Detect which cell encompasses the target text, then output its [X, Y] center coordinate. 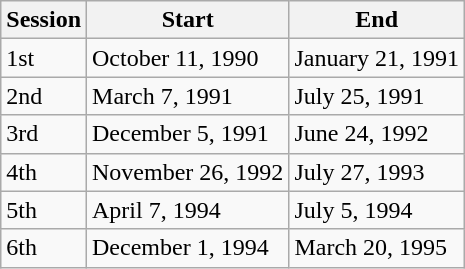
December 1, 1994 [188, 248]
July 27, 1993 [377, 172]
April 7, 1994 [188, 210]
December 5, 1991 [188, 134]
5th [44, 210]
Session [44, 20]
June 24, 1992 [377, 134]
6th [44, 248]
End [377, 20]
January 21, 1991 [377, 58]
March 20, 1995 [377, 248]
March 7, 1991 [188, 96]
4th [44, 172]
November 26, 1992 [188, 172]
July 5, 1994 [377, 210]
3rd [44, 134]
2nd [44, 96]
Start [188, 20]
October 11, 1990 [188, 58]
1st [44, 58]
July 25, 1991 [377, 96]
